Determine the (x, y) coordinate at the center of the cell enclosing the given text.  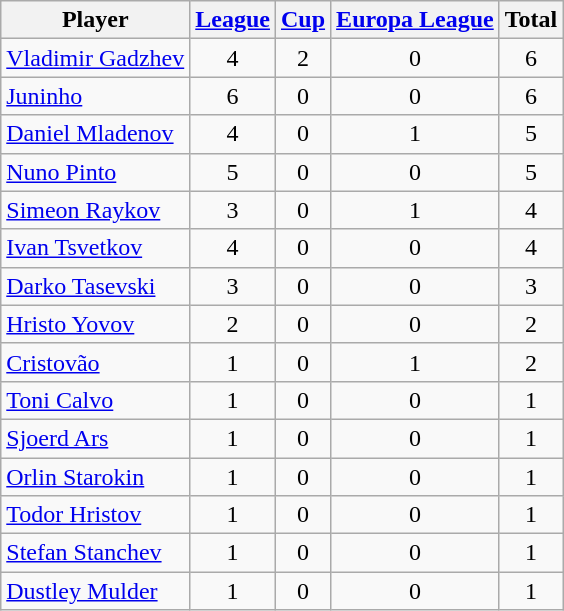
Simeon Raykov (96, 210)
Darko Tasevski (96, 286)
Nuno Pinto (96, 172)
Cup (302, 20)
Vladimir Gadzhev (96, 58)
League (233, 20)
Toni Calvo (96, 400)
Todor Hristov (96, 515)
Orlin Starokin (96, 477)
Total (531, 20)
Europa League (416, 20)
Sjoerd Ars (96, 438)
Player (96, 20)
Daniel Mladenov (96, 134)
Ivan Tsvetkov (96, 248)
Dustley Mulder (96, 591)
Juninho (96, 96)
Stefan Stanchev (96, 553)
Cristovão (96, 362)
Hristo Yovov (96, 324)
